Extract the [x, y] coordinate from the center of the cell holding the provided text.  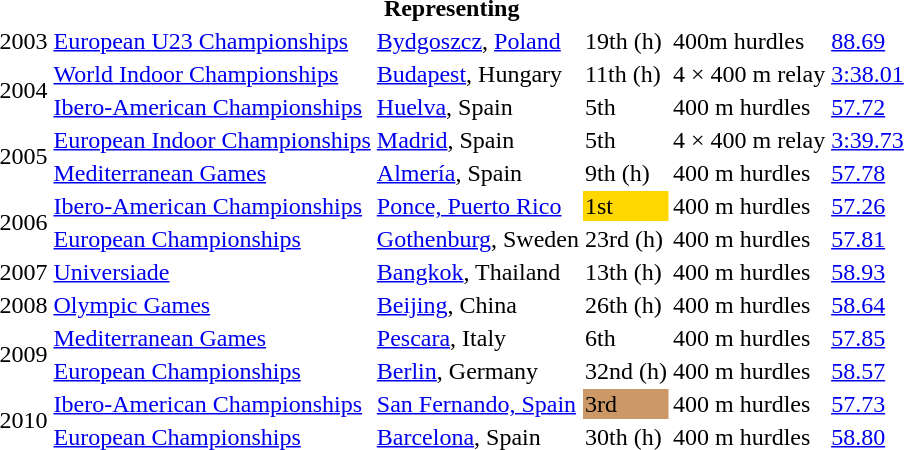
6th [626, 338]
9th (h) [626, 173]
13th (h) [626, 272]
1st [626, 206]
World Indoor Championships [212, 74]
Bydgoszcz, Poland [478, 41]
Madrid, Spain [478, 140]
11th (h) [626, 74]
Pescara, Italy [478, 338]
Bangkok, Thailand [478, 272]
Huelva, Spain [478, 107]
Almería, Spain [478, 173]
32nd (h) [626, 371]
400m hurdles [748, 41]
3rd [626, 404]
Gothenburg, Sweden [478, 239]
Olympic Games [212, 305]
23rd (h) [626, 239]
Berlin, Germany [478, 371]
Beijing, China [478, 305]
26th (h) [626, 305]
Budapest, Hungary [478, 74]
European Indoor Championships [212, 140]
San Fernando, Spain [478, 404]
European U23 Championships [212, 41]
Ponce, Puerto Rico [478, 206]
Universiade [212, 272]
19th (h) [626, 41]
